Determine the [X, Y] coordinate at the center of the cell enclosing the given text.  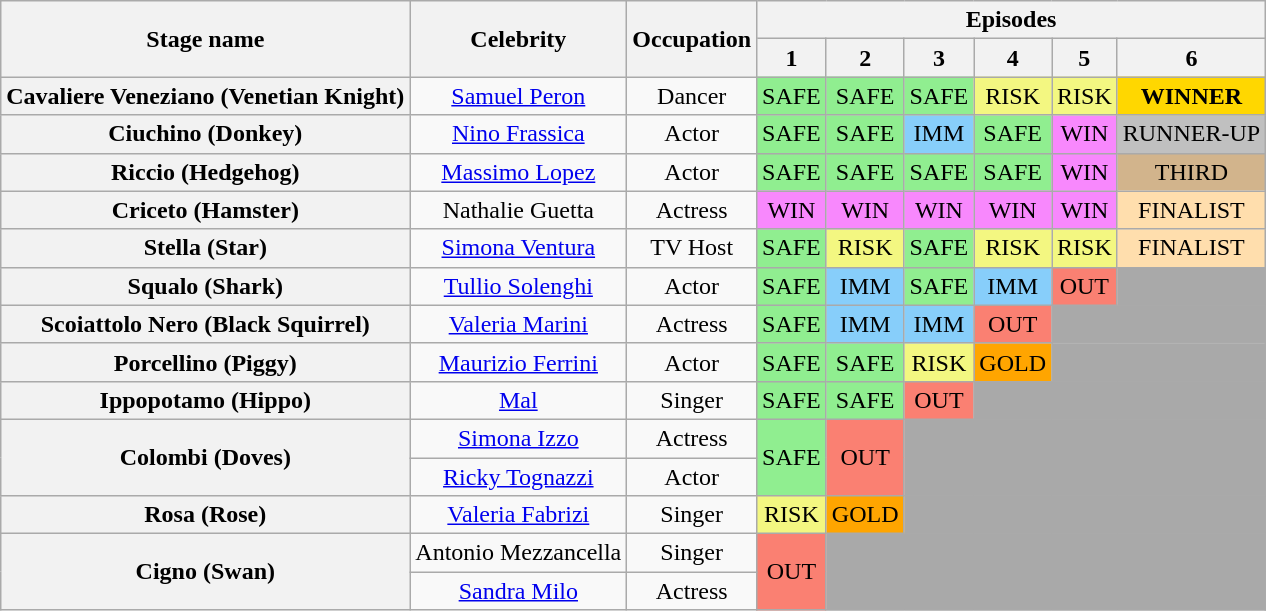
Cavaliere Veneziano (Venetian Knight) [206, 96]
4 [1013, 58]
Celebrity [518, 39]
Colombi (Doves) [206, 457]
Simona Izzo [518, 438]
Stage name [206, 39]
Ippopotamo (Hippo) [206, 400]
Samuel Peron [518, 96]
Ricky Tognazzi [518, 477]
Dancer [692, 96]
Squalo (Shark) [206, 286]
TV Host [692, 248]
Criceto (Hamster) [206, 210]
Stella (Star) [206, 248]
Simona Ventura [518, 248]
3 [939, 58]
Valeria Marini [518, 324]
Nathalie Guetta [518, 210]
Nino Frassica [518, 134]
Porcellino (Piggy) [206, 362]
Ciuchino (Donkey) [206, 134]
Sandra Milo [518, 591]
Scoiattolo Nero (Black Squirrel) [206, 324]
THIRD [1191, 172]
Antonio Mezzancella [518, 553]
Rosa (Rose) [206, 515]
Massimo Lopez [518, 172]
Cigno (Swan) [206, 572]
Occupation [692, 39]
RUNNER-UP [1191, 134]
Tullio Solenghi [518, 286]
6 [1191, 58]
Mal [518, 400]
Valeria Fabrizi [518, 515]
Maurizio Ferrini [518, 362]
Episodes [1012, 20]
WINNER [1191, 96]
5 [1085, 58]
2 [865, 58]
Riccio (Hedgehog) [206, 172]
1 [792, 58]
